Identify which cell holds the provided text, then report its [x, y] central coordinate. 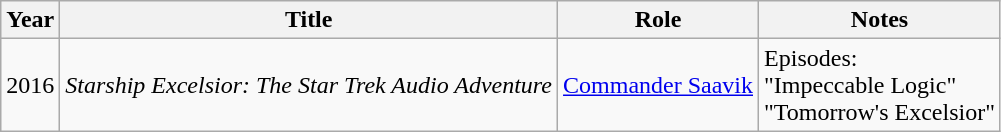
2016 [30, 85]
Commander Saavik [658, 85]
Year [30, 20]
Title [309, 20]
Starship Excelsior: The Star Trek Audio Adventure [309, 85]
Episodes: "Impeccable Logic" "Tomorrow's Excelsior" [880, 85]
Role [658, 20]
Notes [880, 20]
